Extract the (x, y) coordinate from the center of the cell holding the provided text.  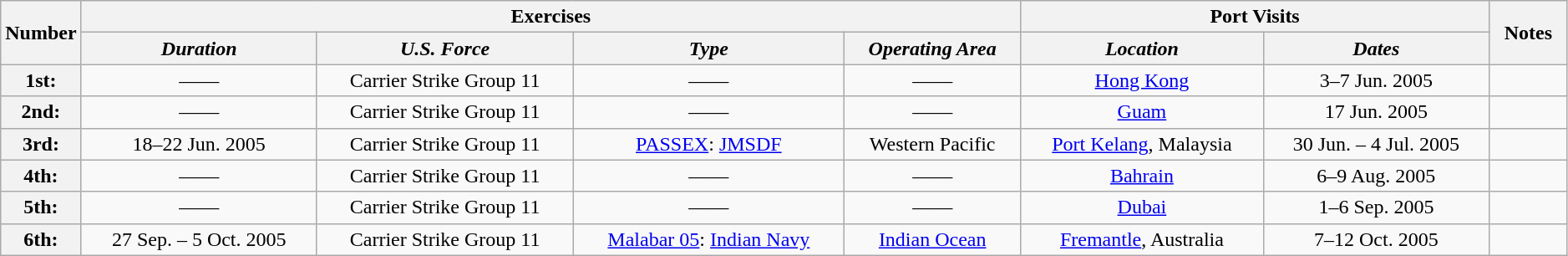
Location (1143, 49)
Exercises (551, 17)
Fremantle, Australia (1143, 239)
1st: (41, 80)
Malabar 05: Indian Navy (708, 239)
6th: (41, 239)
Guam (1143, 112)
Western Pacific (932, 144)
Hong Kong (1143, 80)
U.S. Force (444, 49)
Operating Area (932, 49)
27 Sep. – 5 Oct. 2005 (199, 239)
4th: (41, 176)
Indian Ocean (932, 239)
5th: (41, 207)
Port Kelang, Malaysia (1143, 144)
6–9 Aug. 2005 (1376, 176)
Port Visits (1255, 17)
Dubai (1143, 207)
Duration (199, 49)
17 Jun. 2005 (1376, 112)
Notes (1529, 33)
2nd: (41, 112)
Dates (1376, 49)
30 Jun. – 4 Jul. 2005 (1376, 144)
18–22 Jun. 2005 (199, 144)
Number (41, 33)
PASSEX: JMSDF (708, 144)
1–6 Sep. 2005 (1376, 207)
Type (708, 49)
Bahrain (1143, 176)
7–12 Oct. 2005 (1376, 239)
3rd: (41, 144)
3–7 Jun. 2005 (1376, 80)
